Scan for the cell matching the given text and deliver its (X, Y) coordinate at center. 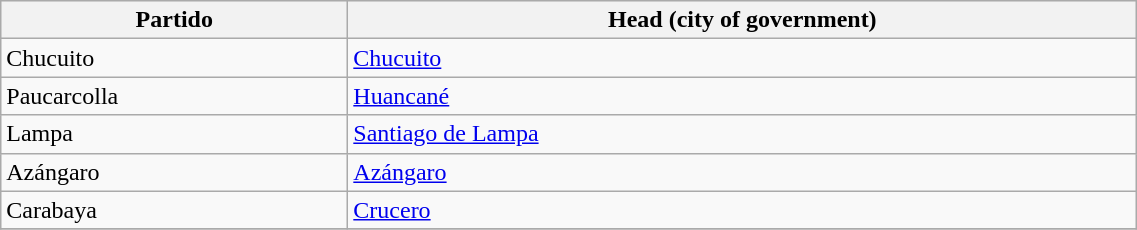
Partido (174, 20)
Carabaya (174, 210)
Santiago de Lampa (742, 134)
Huancané (742, 96)
Head (city of government) (742, 20)
Paucarcolla (174, 96)
Crucero (742, 210)
Lampa (174, 134)
